Identify which cell holds the provided text, then report its (x, y) central coordinate. 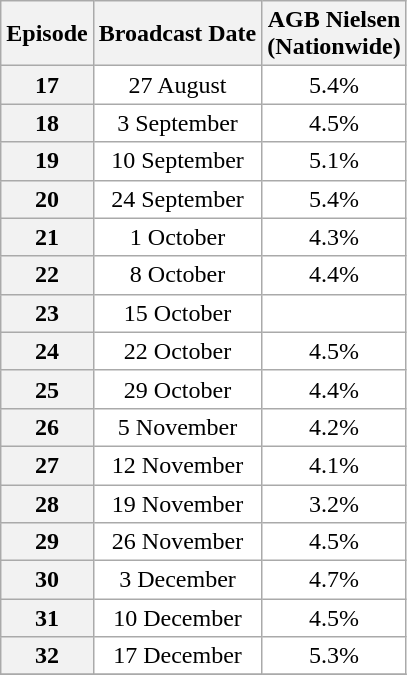
8 October (178, 275)
27 August (178, 85)
3 December (178, 580)
5 November (178, 427)
18 (47, 123)
30 (47, 580)
4.7% (334, 580)
3 September (178, 123)
17 December (178, 656)
29 October (178, 389)
26 November (178, 542)
5.3% (334, 656)
24 (47, 351)
27 (47, 465)
12 November (178, 465)
3.2% (334, 503)
4.3% (334, 237)
31 (47, 618)
32 (47, 656)
AGB Nielsen(Nationwide) (334, 34)
21 (47, 237)
1 October (178, 237)
19 (47, 161)
22 (47, 275)
25 (47, 389)
29 (47, 542)
24 September (178, 199)
4.1% (334, 465)
17 (47, 85)
5.1% (334, 161)
10 September (178, 161)
20 (47, 199)
26 (47, 427)
22 October (178, 351)
28 (47, 503)
23 (47, 313)
Episode (47, 34)
10 December (178, 618)
4.2% (334, 427)
19 November (178, 503)
15 October (178, 313)
Broadcast Date (178, 34)
